Extract the (x, y) coordinate from the center of the cell holding the provided text.  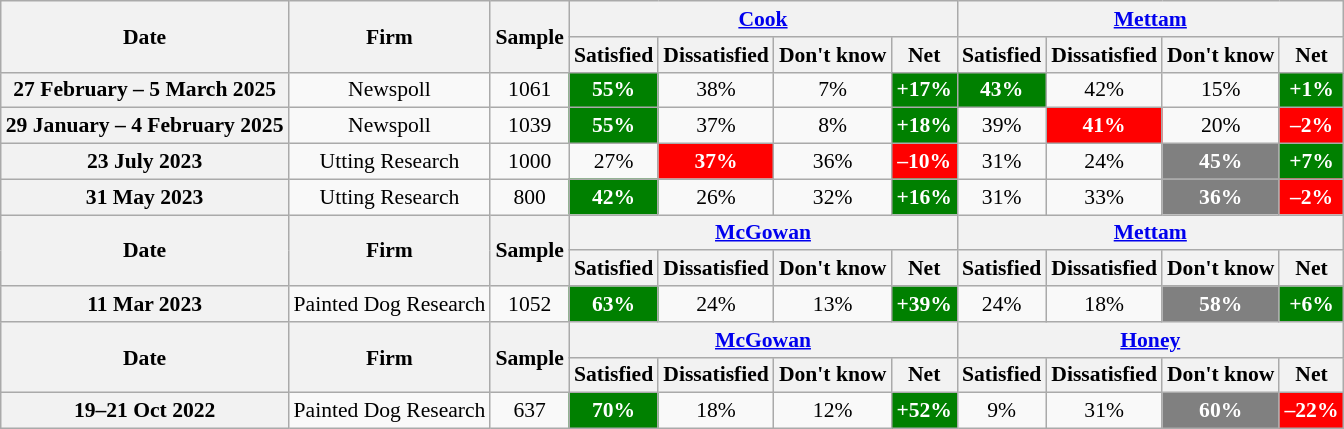
–10% (924, 162)
8% (832, 126)
15% (1220, 90)
32% (832, 197)
1052 (529, 304)
Cook (763, 19)
+18% (924, 126)
60% (1220, 411)
+16% (924, 197)
38% (716, 90)
+39% (924, 304)
1000 (529, 162)
31 May 2023 (145, 197)
12% (832, 411)
23 July 2023 (145, 162)
26% (716, 197)
+1% (1311, 90)
27% (614, 162)
+52% (924, 411)
+7% (1311, 162)
33% (1104, 197)
1039 (529, 126)
11 Mar 2023 (145, 304)
45% (1220, 162)
19–21 Oct 2022 (145, 411)
+17% (924, 90)
27 February – 5 March 2025 (145, 90)
800 (529, 197)
7% (832, 90)
70% (614, 411)
Honey (1150, 340)
43% (1002, 90)
637 (529, 411)
29 January – 4 February 2025 (145, 126)
39% (1002, 126)
1061 (529, 90)
13% (832, 304)
20% (1220, 126)
+6% (1311, 304)
58% (1220, 304)
–22% (1311, 411)
9% (1002, 411)
41% (1104, 126)
63% (614, 304)
